Find where the given text appears and provide that cell's center as [X, Y] coordinate. 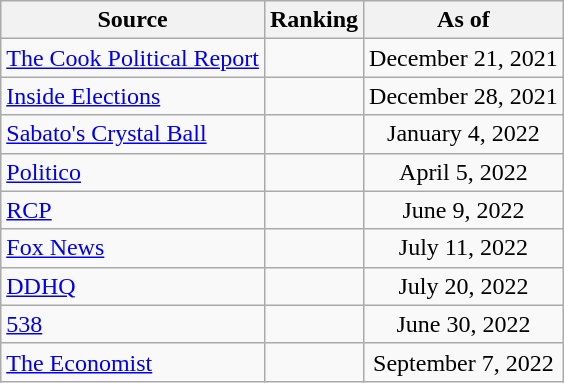
July 20, 2022 [464, 286]
Politico [133, 172]
December 21, 2021 [464, 58]
The Economist [133, 362]
Sabato's Crystal Ball [133, 134]
Fox News [133, 248]
RCP [133, 210]
Source [133, 20]
January 4, 2022 [464, 134]
June 9, 2022 [464, 210]
December 28, 2021 [464, 96]
538 [133, 324]
As of [464, 20]
DDHQ [133, 286]
Ranking [314, 20]
Inside Elections [133, 96]
The Cook Political Report [133, 58]
July 11, 2022 [464, 248]
April 5, 2022 [464, 172]
June 30, 2022 [464, 324]
September 7, 2022 [464, 362]
